Detect which cell encompasses the target text, then output its [x, y] center coordinate. 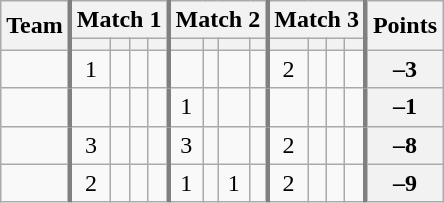
–9 [404, 183]
Match 1 [120, 20]
–8 [404, 145]
Match 3 [316, 20]
Points [404, 26]
–3 [404, 69]
–1 [404, 107]
Team [36, 26]
Match 2 [218, 20]
